Find where the given text appears and provide that cell's center as (x, y) coordinate. 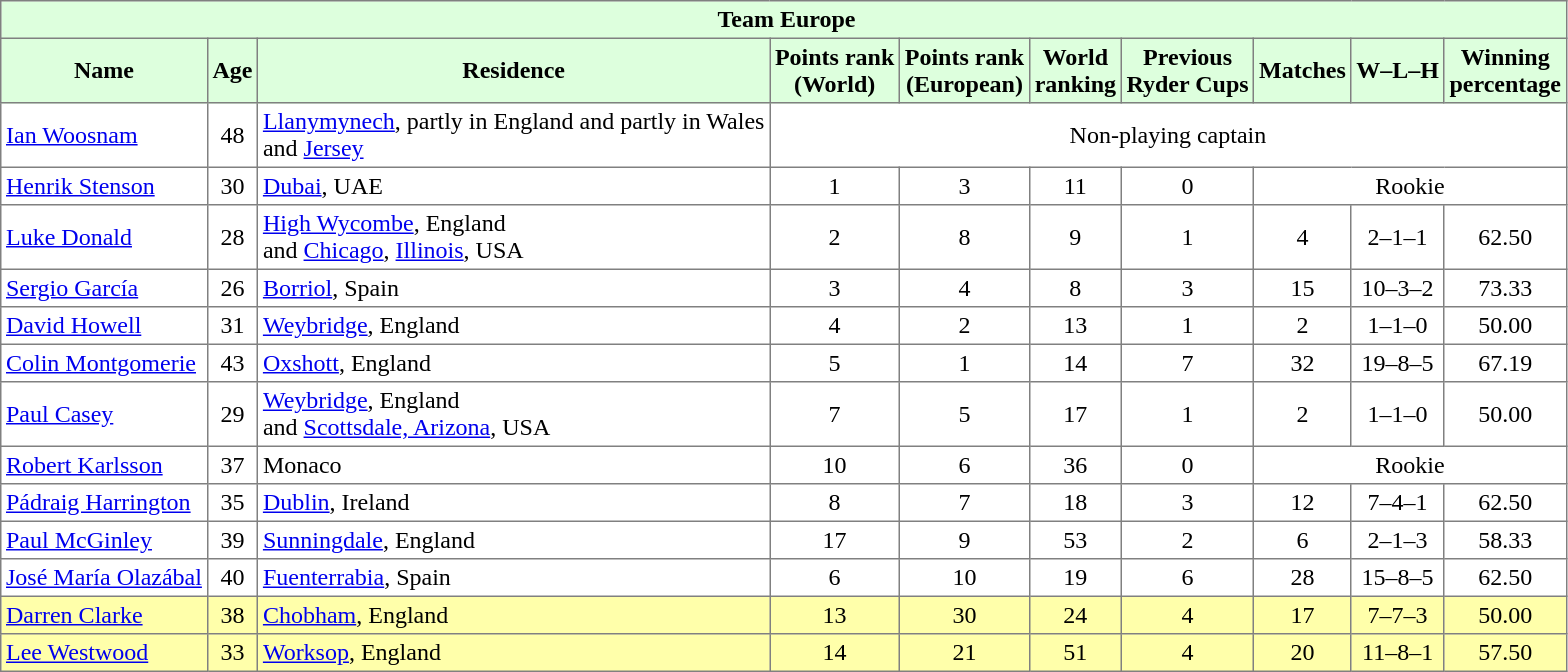
57.50 (1505, 653)
36 (1075, 465)
40 (232, 578)
Darren Clarke (104, 615)
Luke Donald (104, 237)
19 (1075, 578)
Winningpercentage (1505, 70)
Points rank(World) (835, 70)
35 (232, 503)
51 (1075, 653)
Sergio García (104, 288)
Robert Karlsson (104, 465)
Sunningdale, England (514, 540)
15–8–5 (1398, 578)
11–8–1 (1398, 653)
Non-playing captain (1168, 135)
15 (1302, 288)
43 (232, 363)
20 (1302, 653)
Dublin, Ireland (514, 503)
48 (232, 135)
Chobham, England (514, 615)
Ian Woosnam (104, 135)
11 (1075, 186)
67.19 (1505, 363)
Worksop, England (514, 653)
7–4–1 (1398, 503)
Lee Westwood (104, 653)
33 (232, 653)
7–7–3 (1398, 615)
18 (1075, 503)
Worldranking (1075, 70)
Residence (514, 70)
38 (232, 615)
Paul Casey (104, 414)
Age (232, 70)
29 (232, 414)
Matches (1302, 70)
José María Olazábal (104, 578)
Pádraig Harrington (104, 503)
Oxshott, England (514, 363)
PreviousRyder Cups (1188, 70)
Team Europe (784, 20)
53 (1075, 540)
Weybridge, England (514, 326)
10–3–2 (1398, 288)
58.33 (1505, 540)
39 (232, 540)
Name (104, 70)
37 (232, 465)
26 (232, 288)
Fuenterrabia, Spain (514, 578)
Points rank(European) (965, 70)
Paul McGinley (104, 540)
32 (1302, 363)
12 (1302, 503)
Henrik Stenson (104, 186)
73.33 (1505, 288)
2–1–3 (1398, 540)
Dubai, UAE (514, 186)
Monaco (514, 465)
David Howell (104, 326)
2–1–1 (1398, 237)
24 (1075, 615)
Borriol, Spain (514, 288)
21 (965, 653)
Llanymynech, partly in England and partly in Walesand Jersey (514, 135)
High Wycombe, Englandand Chicago, Illinois, USA (514, 237)
W–L–H (1398, 70)
Colin Montgomerie (104, 363)
Weybridge, Englandand Scottsdale, Arizona, USA (514, 414)
19–8–5 (1398, 363)
31 (232, 326)
